Extract the [X, Y] coordinate from the center of the cell holding the provided text.  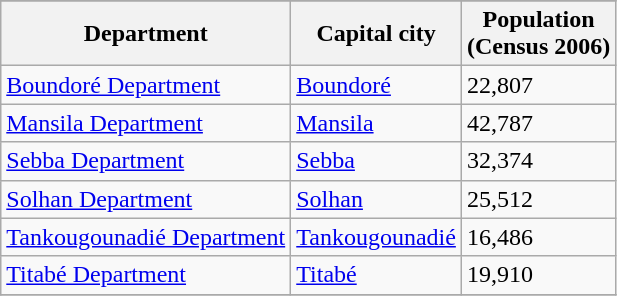
Sebba [376, 161]
Boundoré [376, 85]
Solhan Department [146, 199]
Sebba Department [146, 161]
Mansila [376, 123]
25,512 [538, 199]
Solhan [376, 199]
Tankougounadié Department [146, 237]
Capital city [376, 34]
22,807 [538, 85]
32,374 [538, 161]
Mansila Department [146, 123]
Department [146, 34]
16,486 [538, 237]
Tankougounadié [376, 237]
Titabé Department [146, 275]
42,787 [538, 123]
19,910 [538, 275]
Titabé [376, 275]
Boundoré Department [146, 85]
Population (Census 2006) [538, 34]
